Detect which cell encompasses the target text, then output its (X, Y) center coordinate. 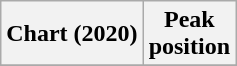
Chart (2020) (72, 34)
Peakposition (189, 34)
